Capture the cell that displays the provided text and extract its [X, Y] central coordinate. 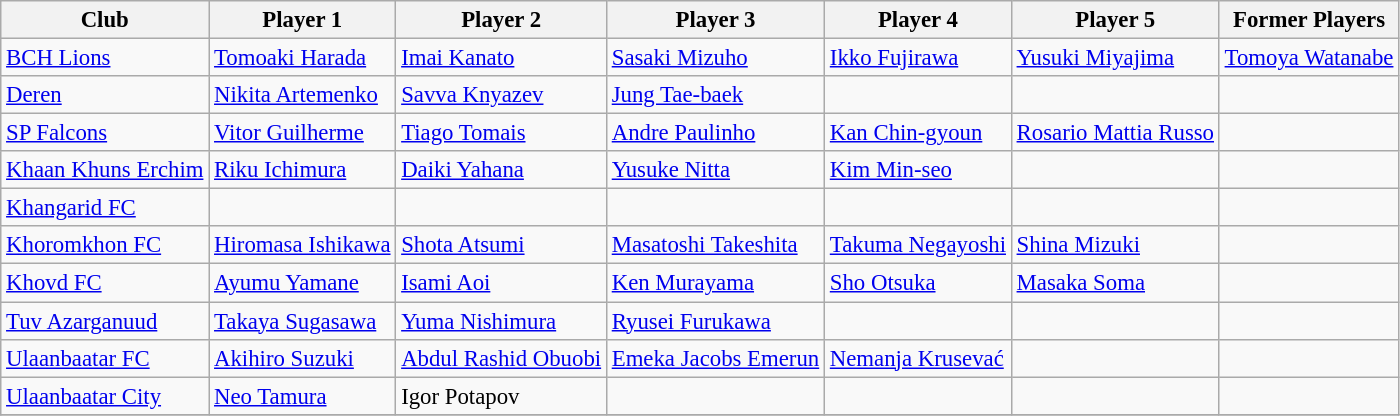
Player 1 [302, 20]
Takaya Sugasawa [302, 321]
Masaka Soma [1115, 283]
Yusuki Miyajima [1115, 58]
Tiago Tomais [502, 133]
Ayumu Yamane [302, 283]
Khangarid FC [105, 208]
Player 4 [918, 20]
Andre Paulinho [715, 133]
Player 5 [1115, 20]
SP Falcons [105, 133]
Akihiro Suzuki [302, 358]
Yusuke Nitta [715, 170]
Ikko Fujirawa [918, 58]
Kim Min-seo [918, 170]
Masatoshi Takeshita [715, 245]
Hiromasa Ishikawa [302, 245]
Khovd FC [105, 283]
Ryusei Furukawa [715, 321]
Sasaki Mizuho [715, 58]
Isami Aoi [502, 283]
Emeka Jacobs Emerun [715, 358]
Club [105, 20]
Takuma Negayoshi [918, 245]
Tomoya Watanabe [1308, 58]
Yuma Nishimura [502, 321]
Shota Atsumi [502, 245]
Neo Tamura [302, 396]
Daiki Yahana [502, 170]
Deren [105, 95]
Sho Otsuka [918, 283]
Ulaanbaatar City [105, 396]
Ulaanbaatar FC [105, 358]
Khaan Khuns Erchim [105, 170]
Kan Chin-gyoun [918, 133]
Abdul Rashid Obuobi [502, 358]
Ken Murayama [715, 283]
Tomoaki Harada [302, 58]
BCH Lions [105, 58]
Vitor Guilherme [302, 133]
Savva Knyazev [502, 95]
Nikita Artemenko [302, 95]
Player 2 [502, 20]
Player 3 [715, 20]
Igor Potapov [502, 396]
Imai Kanato [502, 58]
Nemanja Krusevać [918, 358]
Rosario Mattia Russo [1115, 133]
Khoromkhon FC [105, 245]
Jung Tae-baek [715, 95]
Riku Ichimura [302, 170]
Shina Mizuki [1115, 245]
Former Players [1308, 20]
Tuv Azarganuud [105, 321]
